Scan for the cell matching the given text and deliver its [x, y] coordinate at center. 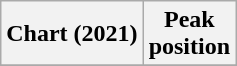
Peakposition [189, 34]
Chart (2021) [72, 34]
